Provide the [X, Y] coordinate of the cell's center where the given text is located.  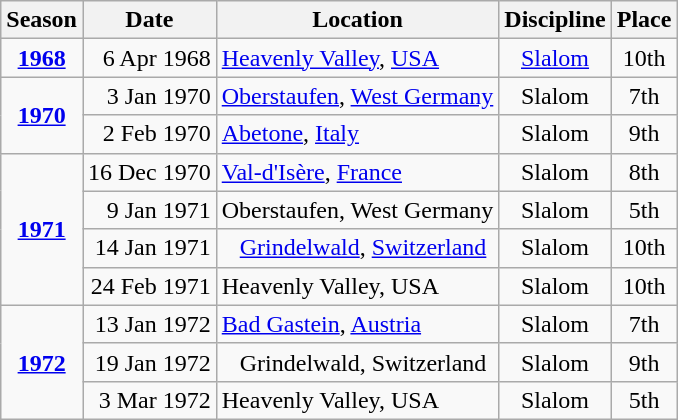
Abetone, Italy [358, 134]
Val-d'Isère, France [358, 172]
Bad Gastein, Austria [358, 324]
16 Dec 1970 [149, 172]
1968 [42, 58]
Place [644, 20]
14 Jan 1971 [149, 248]
1971 [42, 229]
6 Apr 1968 [149, 58]
3 Jan 1970 [149, 96]
8th [644, 172]
2 Feb 1970 [149, 134]
Date [149, 20]
Location [358, 20]
1972 [42, 362]
Discipline [555, 20]
19 Jan 1972 [149, 362]
13 Jan 1972 [149, 324]
Season [42, 20]
24 Feb 1971 [149, 286]
9 Jan 1971 [149, 210]
3 Mar 1972 [149, 400]
1970 [42, 115]
